Extract the [x, y] coordinate from the center of the cell holding the provided text.  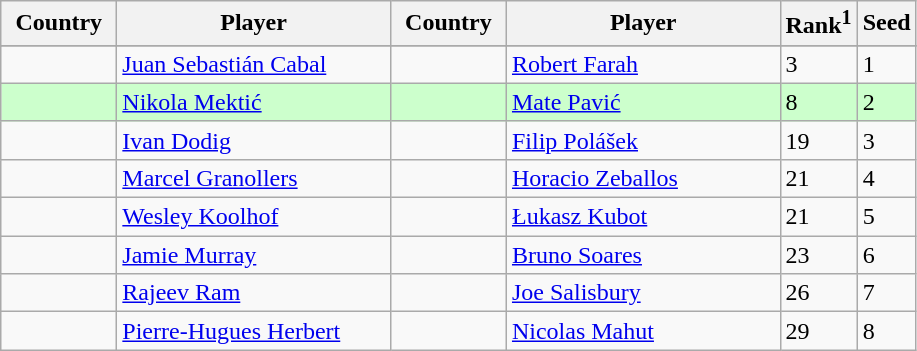
Ivan Dodig [254, 140]
Jamie Murray [254, 255]
5 [886, 217]
Marcel Granollers [254, 178]
Juan Sebastián Cabal [254, 64]
Nicolas Mahut [643, 331]
7 [886, 293]
Bruno Soares [643, 255]
Łukasz Kubot [643, 217]
Horacio Zeballos [643, 178]
19 [818, 140]
Seed [886, 24]
Mate Pavić [643, 102]
29 [818, 331]
Filip Polášek [643, 140]
Joe Salisbury [643, 293]
4 [886, 178]
Pierre-Hugues Herbert [254, 331]
1 [886, 64]
Wesley Koolhof [254, 217]
Rajeev Ram [254, 293]
2 [886, 102]
Nikola Mektić [254, 102]
Rank1 [818, 24]
26 [818, 293]
Robert Farah [643, 64]
23 [818, 255]
6 [886, 255]
